Provide the (X, Y) coordinate of the cell's center where the given text is located.  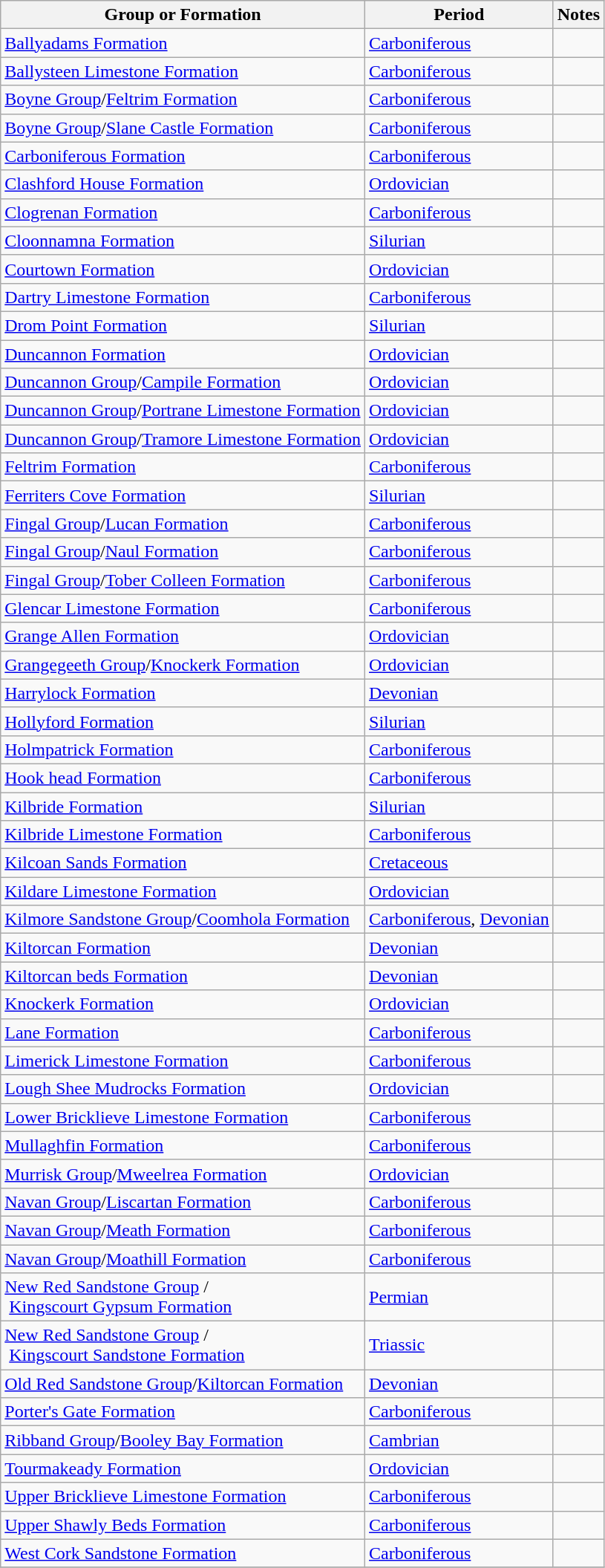
Group or Formation (183, 15)
Lough Shee Mudrocks Formation (183, 1089)
Navan Group/Liscartan Formation (183, 1202)
Duncannon Group/Portrane Limestone Formation (183, 411)
Ribband Group/Booley Bay Formation (183, 1440)
Duncannon Formation (183, 354)
Murrisk Group/Mweelrea Formation (183, 1174)
Hollyford Formation (183, 721)
Clashford House Formation (183, 184)
Hook head Formation (183, 778)
Navan Group/Meath Formation (183, 1230)
Tourmakeady Formation (183, 1468)
Kilbride Limestone Formation (183, 835)
West Cork Sandstone Formation (183, 1553)
Courtown Formation (183, 269)
Grange Allen Formation (183, 637)
Upper Shawly Beds Formation (183, 1525)
Holmpatrick Formation (183, 749)
Fingal Group/Naul Formation (183, 552)
Porter's Gate Formation (183, 1412)
Fingal Group/Tober Colleen Formation (183, 580)
Boyne Group/Feltrim Formation (183, 100)
Clogrenan Formation (183, 212)
Permian (460, 1297)
Mullaghfin Formation (183, 1145)
Navan Group/Moathill Formation (183, 1259)
Glencar Limestone Formation (183, 608)
New Red Sandstone Group / Kingscourt Sandstone Formation (183, 1346)
Cloonnamna Formation (183, 241)
Kiltorcan Formation (183, 948)
Kildare Limestone Formation (183, 891)
Old Red Sandstone Group/Kiltorcan Formation (183, 1384)
Lane Formation (183, 1032)
Ballysteen Limestone Formation (183, 71)
Drom Point Formation (183, 325)
Carboniferous, Devonian (460, 920)
Knockerk Formation (183, 1004)
Duncannon Group/Campile Formation (183, 383)
Feltrim Formation (183, 467)
Notes (578, 15)
Harrylock Formation (183, 693)
Fingal Group/Lucan Formation (183, 524)
Cretaceous (460, 863)
Upper Bricklieve Limestone Formation (183, 1497)
Grangegeeth Group/Knockerk Formation (183, 665)
Period (460, 15)
Carboniferous Formation (183, 156)
Ferriters Cove Formation (183, 495)
Ballyadams Formation (183, 43)
Limerick Limestone Formation (183, 1061)
New Red Sandstone Group / Kingscourt Gypsum Formation (183, 1297)
Boyne Group/Slane Castle Formation (183, 128)
Kilbride Formation (183, 806)
Kiltorcan beds Formation (183, 976)
Kilcoan Sands Formation (183, 863)
Dartry Limestone Formation (183, 297)
Cambrian (460, 1440)
Kilmore Sandstone Group/Coomhola Formation (183, 920)
Duncannon Group/Tramore Limestone Formation (183, 439)
Lower Bricklieve Limestone Formation (183, 1117)
Triassic (460, 1346)
